Identify which cell holds the provided text, then report its [x, y] central coordinate. 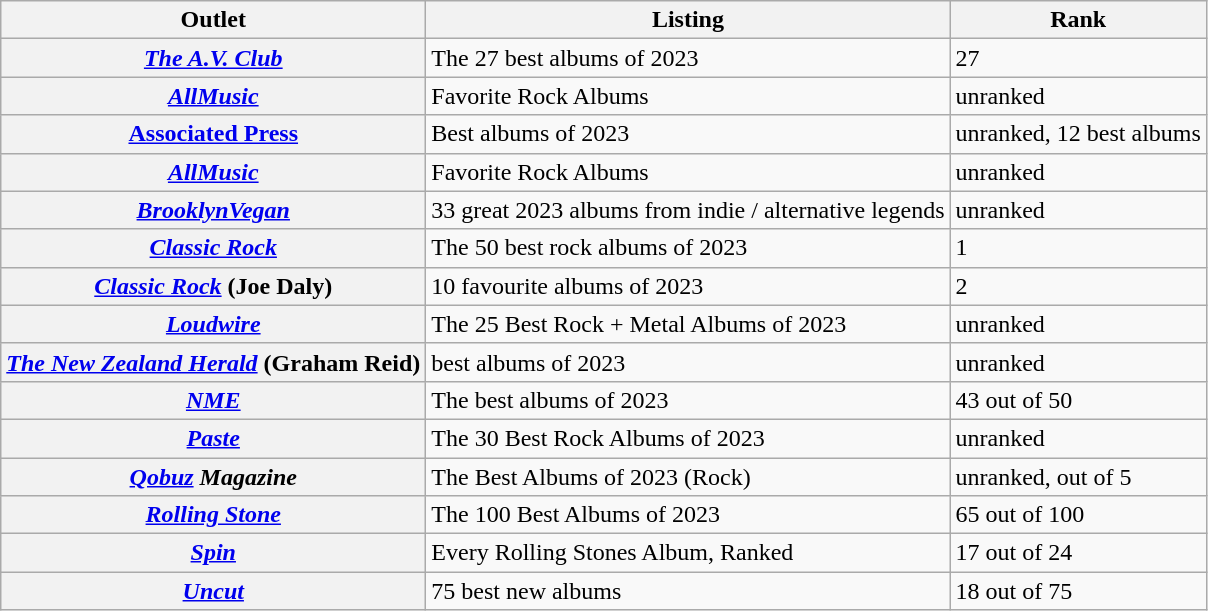
18 out of 75 [1078, 591]
Every Rolling Stones Album, Ranked [688, 553]
27 [1078, 58]
BrooklynVegan [214, 210]
best albums of 2023 [688, 362]
65 out of 100 [1078, 515]
The A.V. Club [214, 58]
unranked, 12 best albums [1078, 134]
NME [214, 400]
The best albums of 2023 [688, 400]
Classic Rock [214, 248]
The 100 Best Albums of 2023 [688, 515]
75 best new albums [688, 591]
Spin [214, 553]
Qobuz Magazine [214, 477]
2 [1078, 286]
Listing [688, 20]
33 great 2023 albums from indie / alternative legends [688, 210]
Classic Rock (Joe Daly) [214, 286]
17 out of 24 [1078, 553]
unranked, out of 5 [1078, 477]
Uncut [214, 591]
The 30 Best Rock Albums of 2023 [688, 438]
The New Zealand Herald (Graham Reid) [214, 362]
43 out of 50 [1078, 400]
Outlet [214, 20]
Associated Press [214, 134]
1 [1078, 248]
The 50 best rock albums of 2023 [688, 248]
The 25 Best Rock + Metal Albums of 2023 [688, 324]
Best albums of 2023 [688, 134]
Paste [214, 438]
The Best Albums of 2023 (Rock) [688, 477]
10 favourite albums of 2023 [688, 286]
Rolling Stone [214, 515]
Rank [1078, 20]
The 27 best albums of 2023 [688, 58]
Loudwire [214, 324]
